Detect which cell encompasses the target text, then output its (x, y) center coordinate. 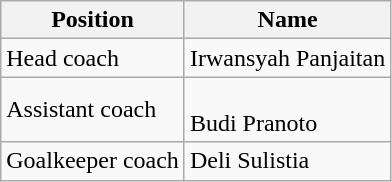
Deli Sulistia (287, 161)
Irwansyah Panjaitan (287, 58)
Assistant coach (93, 110)
Goalkeeper coach (93, 161)
Budi Pranoto (287, 110)
Position (93, 20)
Name (287, 20)
Head coach (93, 58)
